Provide the (X, Y) coordinate of the cell's center where the given text is located.  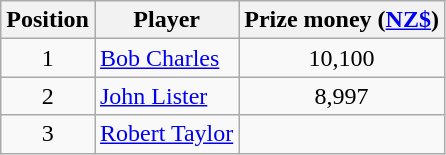
2 (48, 96)
Prize money (NZ$) (342, 20)
Robert Taylor (166, 134)
8,997 (342, 96)
John Lister (166, 96)
3 (48, 134)
Position (48, 20)
10,100 (342, 58)
Player (166, 20)
1 (48, 58)
Bob Charles (166, 58)
